Find where the given text appears and provide that cell's center as (X, Y) coordinate. 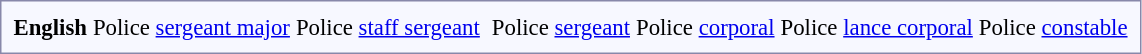
Police constable (1053, 27)
Police sergeant major (191, 27)
Police lance corporal (876, 27)
Police corporal (705, 27)
English (50, 27)
Police sergeant (560, 27)
Police staff sergeant (388, 27)
